For the text-containing cell, return its midpoint in (X, Y) coordinate format. 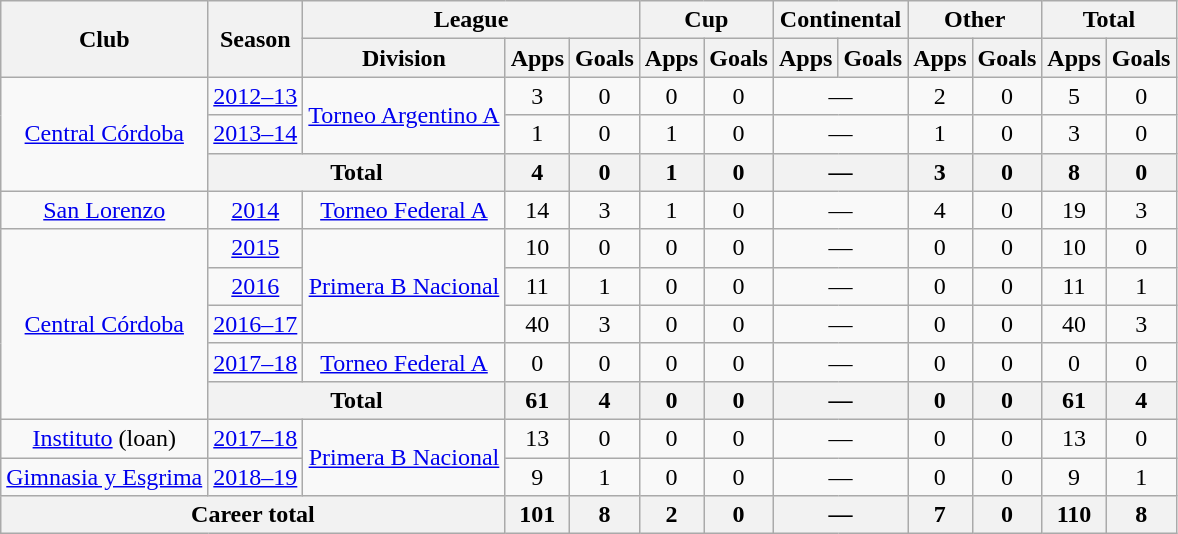
Continental (840, 20)
Career total (253, 515)
Cup (706, 20)
2016 (256, 286)
110 (1074, 515)
Division (404, 58)
2015 (256, 248)
Season (256, 39)
5 (1074, 96)
Other (975, 20)
San Lorenzo (104, 210)
101 (537, 515)
Gimnasia y Esgrima (104, 477)
Instituto (loan) (104, 438)
2012–13 (256, 96)
2014 (256, 210)
2018–19 (256, 477)
Club (104, 39)
14 (537, 210)
2013–14 (256, 134)
League (471, 20)
7 (940, 515)
19 (1074, 210)
2016–17 (256, 324)
Torneo Argentino A (404, 115)
